Return the (X, Y) coordinate for the center point of the cell that contains the specified text.  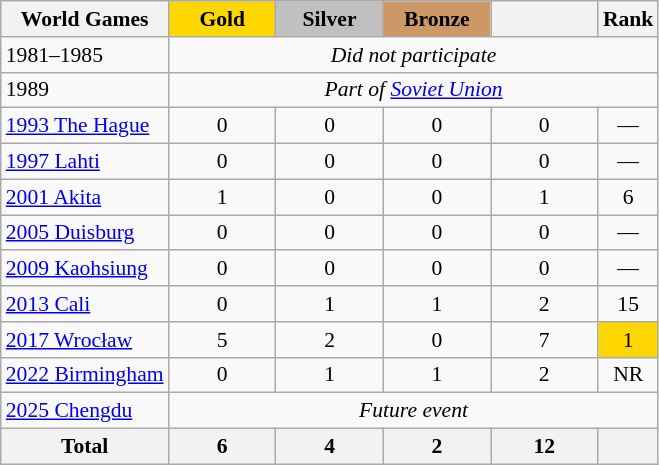
1981–1985 (85, 55)
NR (628, 375)
2013 Cali (85, 304)
2009 Kaohsiung (85, 269)
2022 Birmingham (85, 375)
2005 Duisburg (85, 233)
4 (330, 447)
Gold (222, 19)
Part of Soviet Union (414, 90)
Total (85, 447)
2017 Wrocław (85, 340)
Did not participate (414, 55)
Silver (330, 19)
Bronze (436, 19)
12 (544, 447)
Future event (414, 411)
5 (222, 340)
Rank (628, 19)
7 (544, 340)
World Games (85, 19)
1989 (85, 90)
2025 Chengdu (85, 411)
1993 The Hague (85, 126)
1997 Lahti (85, 162)
2001 Akita (85, 197)
15 (628, 304)
